Extract the (X, Y) coordinate from the center of the cell holding the provided text.  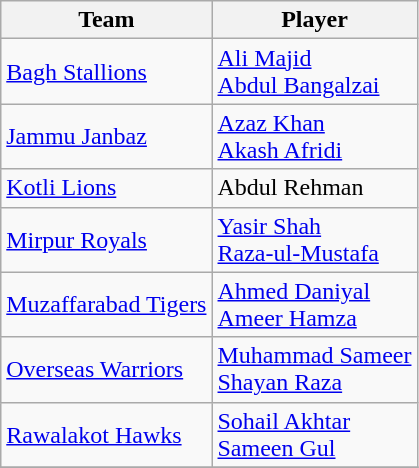
Overseas Warriors (106, 370)
Bagh Stallions (106, 72)
Ali Majid Abdul Bangalzai (314, 72)
Jammu Janbaz (106, 136)
Yasir Shah Raza-ul-Mustafa (314, 240)
Abdul Rehman (314, 188)
Player (314, 20)
Team (106, 20)
Muzaffarabad Tigers (106, 304)
Azaz Khan Akash Afridi (314, 136)
Rawalakot Hawks (106, 434)
Muhammad Sameer Shayan Raza (314, 370)
Sohail Akhtar Sameen Gul (314, 434)
Ahmed Daniyal Ameer Hamza (314, 304)
Mirpur Royals (106, 240)
Kotli Lions (106, 188)
